Return the (x, y) coordinate for the center point of the cell that contains the specified text.  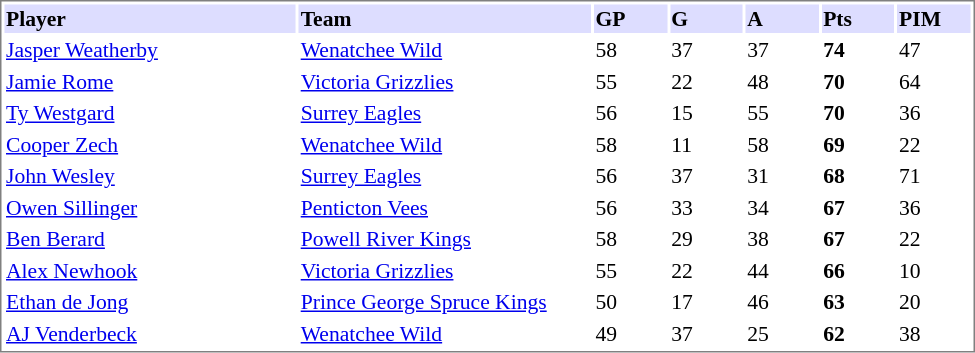
Alex Newhook (150, 270)
Player (150, 18)
69 (858, 144)
Ben Berard (150, 239)
G (706, 18)
63 (858, 302)
Cooper Zech (150, 144)
Pts (858, 18)
Jasper Weatherby (150, 50)
Ethan de Jong (150, 302)
46 (782, 302)
20 (934, 302)
44 (782, 270)
68 (858, 176)
74 (858, 50)
71 (934, 176)
49 (630, 334)
48 (782, 82)
GP (630, 18)
A (782, 18)
John Wesley (150, 176)
31 (782, 176)
25 (782, 334)
Powell River Kings (445, 239)
11 (706, 144)
Owen Sillinger (150, 208)
47 (934, 50)
AJ Venderbeck (150, 334)
Team (445, 18)
Jamie Rome (150, 82)
Penticton Vees (445, 208)
50 (630, 302)
64 (934, 82)
66 (858, 270)
Ty Westgard (150, 113)
10 (934, 270)
62 (858, 334)
PIM (934, 18)
Prince George Spruce Kings (445, 302)
29 (706, 239)
34 (782, 208)
15 (706, 113)
17 (706, 302)
33 (706, 208)
